Extract the (X, Y) coordinate from the center of the cell holding the provided text.  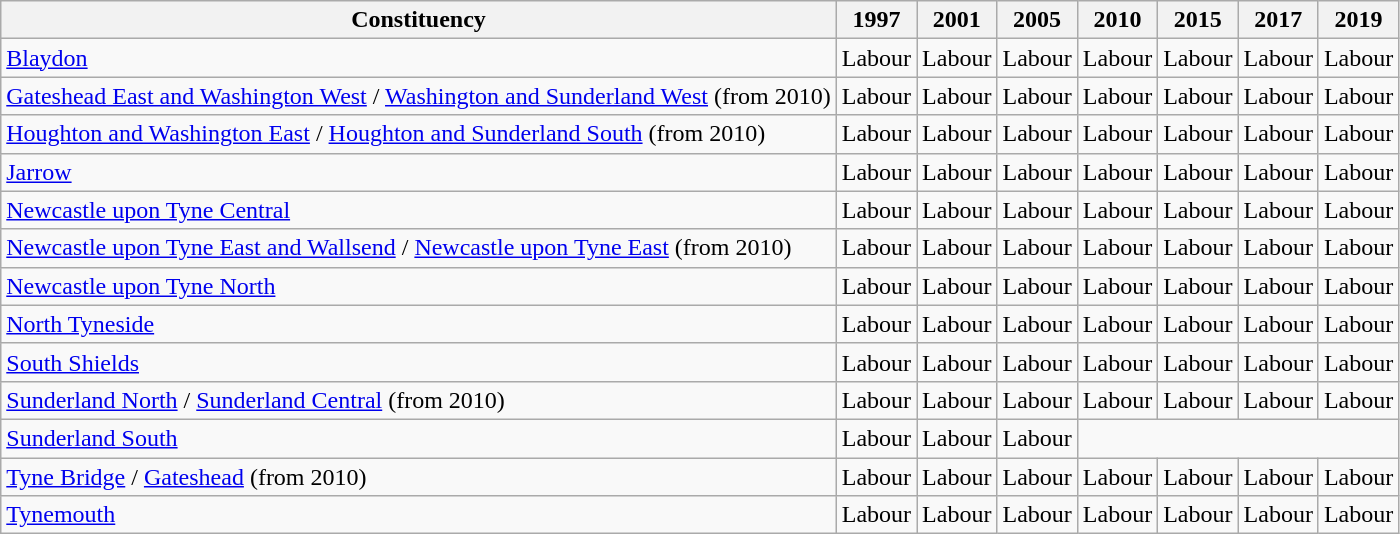
Sunderland South (418, 438)
2005 (1037, 20)
Newcastle upon Tyne Central (418, 210)
2017 (1278, 20)
Newcastle upon Tyne East and Wallsend / Newcastle upon Tyne East (from 2010) (418, 248)
Jarrow (418, 172)
2015 (1198, 20)
Blaydon (418, 58)
2001 (957, 20)
North Tyneside (418, 324)
Houghton and Washington East / Houghton and Sunderland South (from 2010) (418, 134)
Gateshead East and Washington West / Washington and Sunderland West (from 2010) (418, 96)
Constituency (418, 20)
Tyne Bridge / Gateshead (from 2010) (418, 477)
Newcastle upon Tyne North (418, 286)
Tynemouth (418, 515)
Sunderland North / Sunderland Central (from 2010) (418, 400)
2019 (1358, 20)
1997 (876, 20)
2010 (1117, 20)
South Shields (418, 362)
